Extract the (x, y) coordinate from the center of the cell holding the provided text.  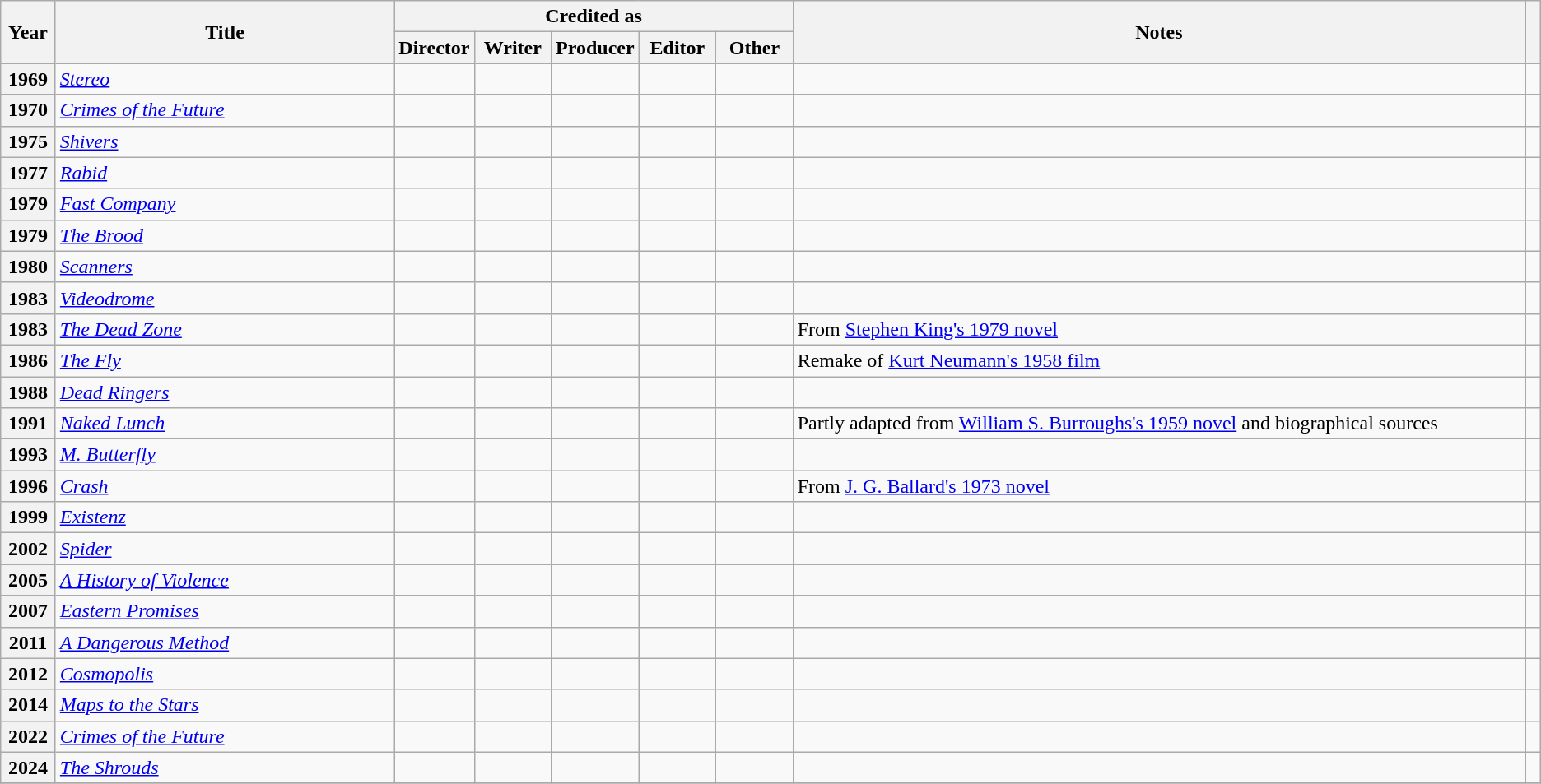
1969 (28, 79)
2024 (28, 768)
Naked Lunch (224, 424)
Director (435, 48)
The Dead Zone (224, 329)
1991 (28, 424)
Editor (677, 48)
2011 (28, 643)
Writer (513, 48)
Dead Ringers (224, 392)
Notes (1159, 32)
Other (755, 48)
Rabid (224, 173)
Spider (224, 549)
2014 (28, 705)
Producer (596, 48)
1977 (28, 173)
A Dangerous Method (224, 643)
Fast Company (224, 204)
Maps to the Stars (224, 705)
Stereo (224, 79)
Remake of Kurt Neumann's 1958 film (1159, 360)
Cosmopolis (224, 674)
Eastern Promises (224, 611)
Shivers (224, 141)
2022 (28, 736)
Crash (224, 486)
Credited as (594, 16)
Scanners (224, 267)
1980 (28, 267)
1975 (28, 141)
1970 (28, 110)
A History of Violence (224, 580)
The Shrouds (224, 768)
Videodrome (224, 298)
The Fly (224, 360)
2002 (28, 549)
2007 (28, 611)
Existenz (224, 517)
1988 (28, 392)
Title (224, 32)
Year (28, 32)
From J. G. Ballard's 1973 novel (1159, 486)
M. Butterfly (224, 455)
1986 (28, 360)
1999 (28, 517)
2005 (28, 580)
From Stephen King's 1979 novel (1159, 329)
1996 (28, 486)
1993 (28, 455)
2012 (28, 674)
The Brood (224, 235)
Partly adapted from William S. Burroughs's 1959 novel and biographical sources (1159, 424)
